Identify which cell holds the provided text, then report its (x, y) central coordinate. 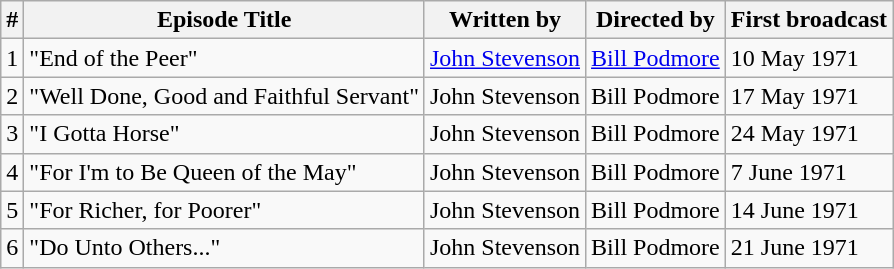
"For Richer, for Poorer" (224, 210)
24 May 1971 (808, 134)
10 May 1971 (808, 58)
"For I'm to Be Queen of the May" (224, 172)
1 (12, 58)
"Well Done, Good and Faithful Servant" (224, 96)
17 May 1971 (808, 96)
3 (12, 134)
"End of the Peer" (224, 58)
"Do Unto Others..." (224, 248)
14 June 1971 (808, 210)
Written by (504, 20)
Episode Title (224, 20)
7 June 1971 (808, 172)
6 (12, 248)
21 June 1971 (808, 248)
Directed by (656, 20)
"I Gotta Horse" (224, 134)
5 (12, 210)
First broadcast (808, 20)
4 (12, 172)
# (12, 20)
2 (12, 96)
